Capture the cell that displays the provided text and extract its [x, y] central coordinate. 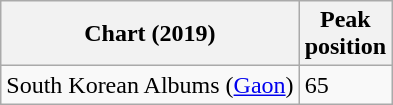
South Korean Albums (Gaon) [150, 85]
Chart (2019) [150, 34]
65 [345, 85]
Peakposition [345, 34]
